For the text-containing cell, return its midpoint in [X, Y] coordinate format. 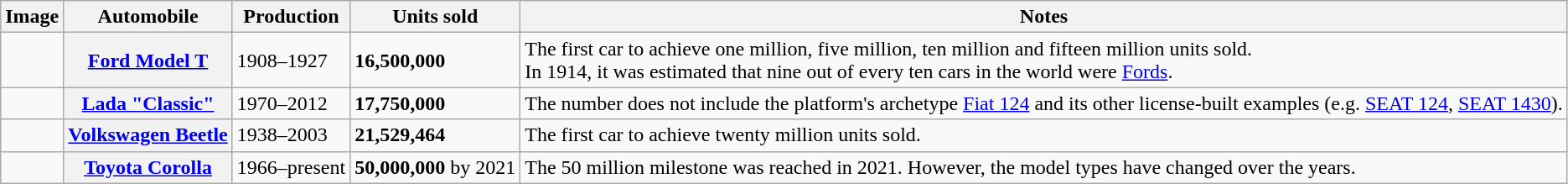
50,000,000 by 2021 [436, 167]
1908–1927 [291, 60]
17,750,000 [436, 103]
1966–present [291, 167]
Toyota Corolla [148, 167]
Lada "Classic" [148, 103]
Automobile [148, 17]
Image [32, 17]
21,529,464 [436, 135]
Ford Model T [148, 60]
The first car to achieve twenty million units sold. [1044, 135]
Volkswagen Beetle [148, 135]
16,500,000 [436, 60]
1970–2012 [291, 103]
Production [291, 17]
1938–2003 [291, 135]
The 50 million milestone was reached in 2021. However, the model types have changed over the years. [1044, 167]
Units sold [436, 17]
Notes [1044, 17]
The number does not include the platform's archetype Fiat 124 and its other license-built examples (e.g. SEAT 124, SEAT 1430). [1044, 103]
